Detect which cell encompasses the target text, then output its [x, y] center coordinate. 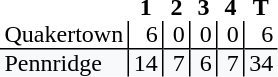
Pennridge [64, 63]
Quakertown [64, 35]
14 [145, 63]
34 [261, 63]
